For the text-containing cell, return its midpoint in [x, y] coordinate format. 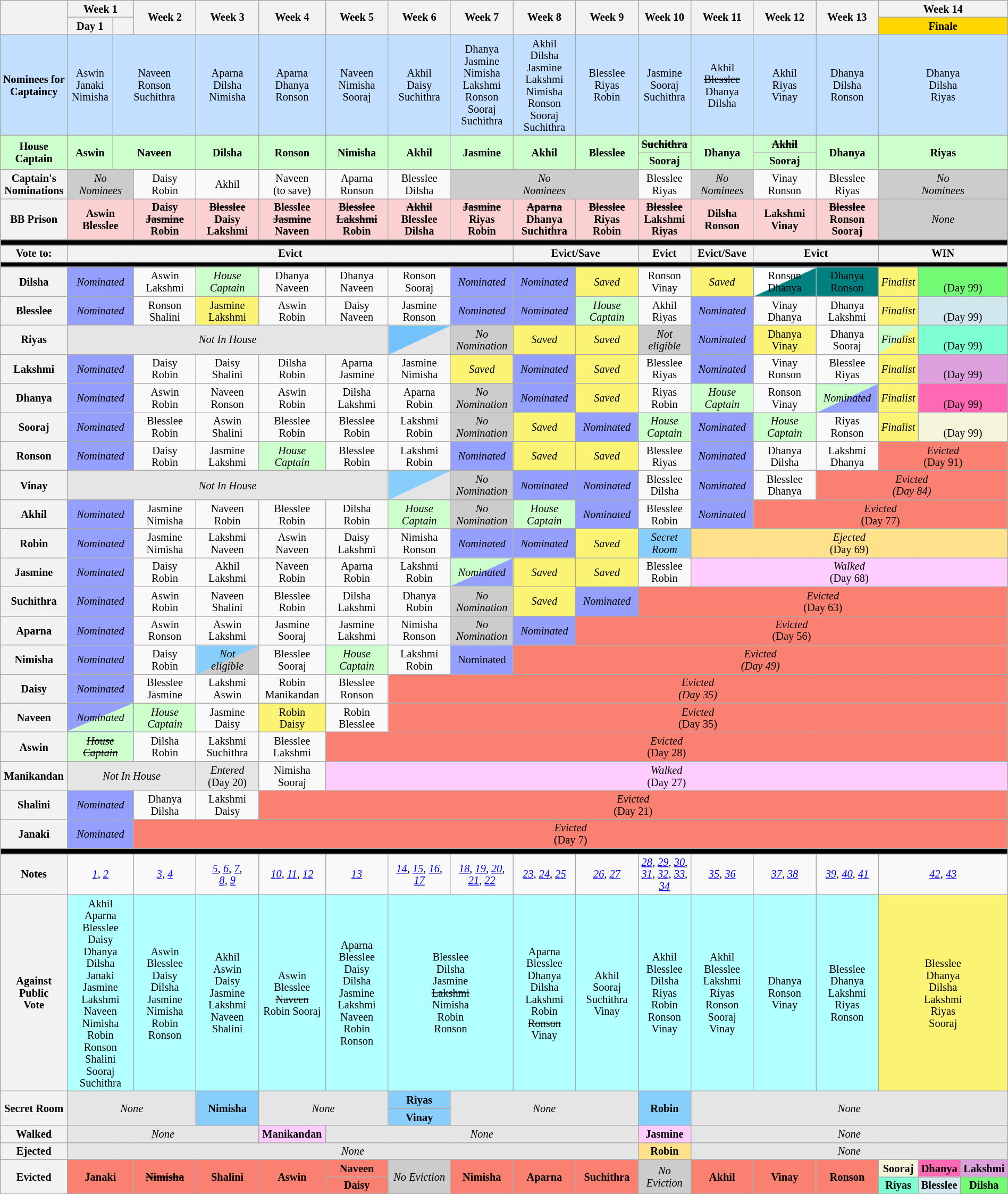
Dhanya Sooraj [847, 339]
Entered(Day 20) [228, 775]
DaisyLakshmi [357, 544]
18, 19, 20, 21, 22 [482, 874]
JasmineSoorajSuchithra [665, 85]
AkhilDaisySuchithra [419, 85]
BB Prison [34, 219]
Vote to: [34, 253]
BlessleeLakshmi [292, 747]
LakshmiVinay [785, 219]
LakshmiNaveen [228, 544]
LakshmiDhanya [847, 456]
NaveenShalini [228, 601]
DhanyaDilshaRonson [847, 85]
Evicted(Day 49) [760, 659]
Week 2 [165, 17]
Finale [943, 26]
WIN [943, 253]
Walked [34, 1134]
Evicted(Day 21) [633, 805]
Week 10 [665, 17]
AswinBlessleeDaisyDilshaJasmineNimishaRobinRonson [165, 993]
BlessleeDaisyLakshmi [228, 219]
Nimisha Ronson [419, 544]
AparnaRonson [357, 184]
Evicted(Day 63) [823, 601]
23, 24, 25 [544, 874]
BlessleeDhanya [785, 485]
RobinManikandan [292, 688]
Week 9 [607, 17]
Walked(Day 27) [667, 775]
Week 1 [101, 9]
42, 43 [943, 874]
BlessleeDhanyaDilshaLakshmiRiyasSooraj [943, 993]
AswinBlessleeNaveen Robin Sooraj [292, 993]
1, 2 [101, 874]
DhanyaRonson [847, 282]
AkhilSoorajSuchithraVinay [607, 993]
AparnaJasmine [357, 369]
Robin Daisy [292, 718]
BlessleeRonsonSooraj [847, 219]
10, 11, 12 [292, 874]
Week 7 [482, 17]
DhanyaJasmineNimishaLakshmiRonsonSoorajSuchithra [482, 85]
AkhilDilshaJasmineLakshmiNimishaRonsonSoorajSuchithra [544, 85]
AswinNaveen [292, 544]
14, 15, 16, 17 [419, 874]
BlessleeDilshaJasmineLakshmiNimishaRobinRonson [451, 993]
AkhilBlessleeDilsha [419, 219]
AkhilRiyas [665, 311]
BlessleeDhanyaLakshmiRiyasRonson [847, 993]
AkhilAswinDaisyJasmineLakshmiNaveenShalini [228, 993]
LakshmiDaisy [228, 805]
Week 11 [722, 17]
Nominees forCaptaincy [34, 85]
3, 4 [165, 874]
Day 1 [90, 26]
NaveenRonson [228, 398]
Ronson Dhanya [785, 282]
AkhilAparnaBlessleeDaisyDhanyaDilshaJanakiJasmineLakshmiNaveenNimishaRobinRonsonShaliniSoorajSuchithra [101, 993]
LakshmiSuchithra [228, 747]
35, 36 [722, 874]
AswinBlesslee [101, 219]
VinayDhanya [785, 311]
Evicted(Day 91) [943, 456]
LakshmiAswin [228, 688]
DhanyaLakshmi [847, 311]
Week 12 [785, 17]
Week 13 [847, 17]
JasmineRiyasRobin [482, 219]
JasmineDaisy [228, 718]
AparnaBlessleeDhanyaDilshaLakshmiRobinRonsonVinay [544, 993]
AgainstPublicVote [34, 993]
AkhilLakshmi [228, 572]
Evicted(Day 77) [880, 514]
DaisyJasmineRobin [165, 219]
Captain'sNominations [34, 184]
Week 6 [419, 17]
26, 27 [607, 874]
AswinShalini [228, 427]
NaveenRonsonSuchithra [154, 85]
DaisyShalini [228, 369]
Evicted [34, 1176]
AkhilBlessleeDhanyaDilsha [722, 85]
Jasmine Lakshmi [228, 311]
RiyasRonson [847, 427]
AswinRonson [165, 631]
Evicted(Day 56) [792, 631]
BlessleeJasmineNaveen [292, 219]
BlessleeJasmine [165, 688]
DhanyaDilshaRiyas [943, 85]
39, 40, 41 [847, 874]
Evicted(Day 84) [912, 485]
Week 3 [228, 17]
Walked(Day 68) [849, 572]
NimishaSooraj [292, 775]
AkhilBlessleeDilshaRiyasRobinRonsonVinay [665, 993]
AparnaDilshaNimisha [228, 85]
Ejected [34, 1151]
Week 5 [357, 17]
RobinBlesslee [357, 718]
DhanyaRonsonVinay [785, 993]
AparnaDhanyaSuchithra [544, 219]
DhanyaVinay [785, 339]
Week 4 [292, 17]
13 [357, 874]
RonsonSooraj [419, 282]
AswinJanakiNimisha [90, 85]
37, 38 [785, 874]
Ejected(Day 69) [849, 544]
Evicted(Day 7) [570, 834]
RonsonShalini [165, 311]
Week 14 [943, 9]
JasmineRonson [419, 311]
5, 6, 7, 8, 9 [228, 874]
DaisyNaveen [357, 311]
RiyasRobin [665, 398]
AparnaBlessleeDaisyDilshaJasmineLakshmiNaveenRobinRonson [357, 993]
AkhilRiyasVinay [785, 85]
Week 8 [544, 17]
Blesslee Riyas [665, 184]
AparnaDhanyaRonson [292, 85]
AkhilBlessleeLakshmiRiyasRonsonSoorajVinay [722, 993]
BlessleeSooraj [292, 659]
BlessleeRonson [357, 688]
DilshaRonson [722, 219]
28, 29, 30, 31, 32, 33, 34 [665, 874]
NaveenNimishaSooraj [357, 85]
JasmineSooraj [292, 631]
DhanyaRobin [419, 601]
Evicted(Day 28) [667, 747]
Notes [34, 874]
BlessleeLakshmiRobin [357, 219]
Naveen(to save) [292, 184]
BlessleeLakshmiRiyas [665, 219]
NimishaRonson [419, 631]
